From the cell containing the given text, extract its center point as [X, Y] coordinate. 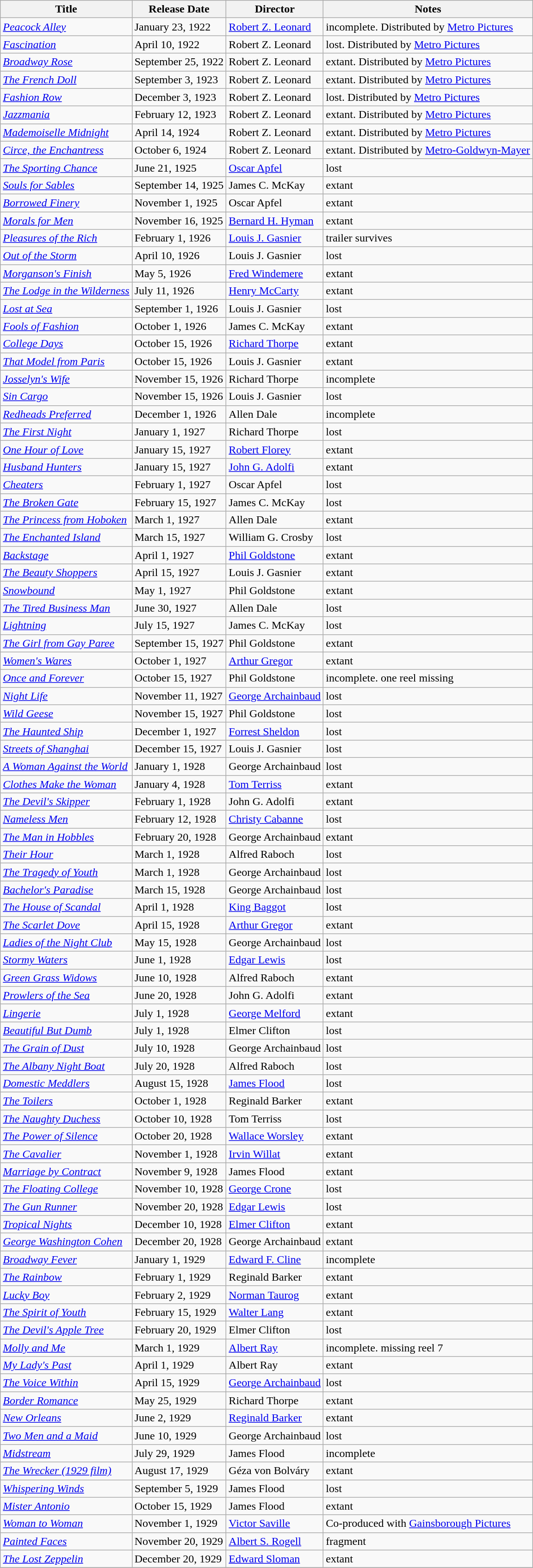
The Tired Business Man [66, 608]
Broadway Rose [66, 62]
December 20, 1929 [179, 1559]
January 1, 1927 [179, 432]
The Enchanted Island [66, 538]
June 10, 1928 [179, 978]
Robert Florey [275, 449]
Peacock Alley [66, 27]
Whispering Winds [66, 1488]
September 3, 1923 [179, 80]
Albert S. Rogell [275, 1541]
November 20, 1928 [179, 1207]
Lucky Boy [66, 1295]
November 15, 1927 [179, 713]
July 11, 1926 [179, 291]
Morals for Men [66, 221]
Pleasures of the Rich [66, 238]
Clothes Make the Woman [66, 784]
October 6, 1924 [179, 150]
Fools of Fashion [66, 326]
August 17, 1929 [179, 1471]
The Toilers [66, 1101]
Once and Forever [66, 678]
January 1, 1929 [179, 1259]
The Haunted Ship [66, 731]
A Woman Against the World [66, 766]
December 10, 1928 [179, 1224]
November 1, 1925 [179, 203]
June 21, 1925 [179, 167]
Midstream [66, 1453]
February 12, 1923 [179, 115]
The Albany Night Boat [66, 1066]
The Power of Silence [66, 1136]
Sin Cargo [66, 397]
June 20, 1928 [179, 995]
The Devil's Skipper [66, 802]
Mademoiselle Midnight [66, 132]
Wallace Worsley [275, 1136]
The Girl from Gay Paree [66, 643]
The Rainbow [66, 1277]
February 20, 1929 [179, 1330]
Marriage by Contract [66, 1171]
William G. Crosby [275, 538]
Bernard H. Hyman [275, 221]
The Beauty Shoppers [66, 573]
Fascination [66, 44]
My Lady's Past [66, 1365]
The Tragedy of Youth [66, 872]
Their Hour [66, 855]
June 2, 1929 [179, 1418]
December 3, 1923 [179, 97]
New Orleans [66, 1418]
The Cavalier [66, 1154]
Jazzmania [66, 115]
Stormy Waters [66, 960]
Morganson's Finish [66, 273]
November 1, 1929 [179, 1524]
Lingerie [66, 1013]
The Broken Gate [66, 502]
incomplete. one reel missing [428, 678]
George Melford [275, 1013]
Edward F. Cline [275, 1259]
The Lodge in the Wilderness [66, 291]
Director [275, 9]
Lightning [66, 626]
April 1, 1927 [179, 555]
Domestic Meddlers [66, 1084]
March 1, 1929 [179, 1348]
Husband Hunters [66, 467]
July 15, 1927 [179, 626]
Beautiful But Dumb [66, 1030]
Green Grass Widows [66, 978]
April 15, 1928 [179, 925]
Out of the Storm [66, 256]
September 14, 1925 [179, 185]
Fred Windemere [275, 273]
February 1, 1928 [179, 802]
March 15, 1927 [179, 538]
March 15, 1928 [179, 890]
April 15, 1929 [179, 1383]
November 10, 1928 [179, 1189]
Fashion Row [66, 97]
May 25, 1929 [179, 1401]
The Sporting Chance [66, 167]
July 10, 1928 [179, 1048]
April 10, 1926 [179, 256]
The First Night [66, 432]
George Crone [275, 1189]
February 1, 1929 [179, 1277]
November 20, 1929 [179, 1541]
The Naughty Duchess [66, 1119]
Christy Cabanne [275, 819]
April 15, 1927 [179, 573]
Release Date [179, 9]
fragment [428, 1541]
February 1, 1926 [179, 238]
April 1, 1928 [179, 907]
Circe, the Enchantress [66, 150]
Woman to Woman [66, 1524]
October 1, 1926 [179, 326]
February 12, 1928 [179, 819]
Night Life [66, 696]
March 1, 1927 [179, 520]
Prowlers of the Sea [66, 995]
Streets of Shanghai [66, 749]
June 10, 1929 [179, 1436]
Walter Lang [275, 1312]
December 15, 1927 [179, 749]
Borrowed Finery [66, 203]
extant. Distributed by Metro-Goldwyn-Mayer [428, 150]
Tropical Nights [66, 1224]
May 15, 1928 [179, 942]
Ladies of the Night Club [66, 942]
The Lost Zeppelin [66, 1559]
May 1, 1927 [179, 590]
Redheads Preferred [66, 414]
The House of Scandal [66, 907]
George Washington Cohen [66, 1242]
Molly and Me [66, 1348]
November 11, 1927 [179, 696]
Edward Sloman [275, 1559]
June 30, 1927 [179, 608]
April 10, 1922 [179, 44]
October 15, 1927 [179, 678]
October 10, 1928 [179, 1119]
Border Romance [66, 1401]
The Gun Runner [66, 1207]
incomplete. Distributed by Metro Pictures [428, 27]
July 20, 1928 [179, 1066]
The Grain of Dust [66, 1048]
January 4, 1928 [179, 784]
February 15, 1929 [179, 1312]
That Model from Paris [66, 361]
December 1, 1927 [179, 731]
October 20, 1928 [179, 1136]
February 15, 1927 [179, 502]
Souls for Sables [66, 185]
November 9, 1928 [179, 1171]
Backstage [66, 555]
August 15, 1928 [179, 1084]
Cheaters [66, 484]
Henry McCarty [275, 291]
May 5, 1926 [179, 273]
October 1, 1927 [179, 661]
January 23, 1922 [179, 27]
King Baggot [275, 907]
incomplete. missing reel 7 [428, 1348]
One Hour of Love [66, 449]
The Devil's Apple Tree [66, 1330]
November 16, 1925 [179, 221]
Nameless Men [66, 819]
December 1, 1926 [179, 414]
Co-produced with Gainsborough Pictures [428, 1524]
Women's Wares [66, 661]
April 14, 1924 [179, 132]
Broadway Fever [66, 1259]
The Wrecker (1929 film) [66, 1471]
Bachelor's Paradise [66, 890]
Painted Faces [66, 1541]
January 1, 1928 [179, 766]
February 2, 1929 [179, 1295]
Géza von Bolváry [275, 1471]
Forrest Sheldon [275, 731]
Two Men and a Maid [66, 1436]
Snowbound [66, 590]
Irvin Willat [275, 1154]
The Floating College [66, 1189]
February 1, 1927 [179, 484]
The Voice Within [66, 1383]
September 15, 1927 [179, 643]
November 1, 1928 [179, 1154]
October 15, 1929 [179, 1506]
Title [66, 9]
Josselyn's Wife [66, 379]
The Spirit of Youth [66, 1312]
June 1, 1928 [179, 960]
The Princess from Hoboken [66, 520]
Norman Taurog [275, 1295]
April 1, 1929 [179, 1365]
trailer survives [428, 238]
Notes [428, 9]
September 5, 1929 [179, 1488]
September 25, 1922 [179, 62]
October 1, 1928 [179, 1101]
July 29, 1929 [179, 1453]
College Days [66, 344]
September 1, 1926 [179, 309]
February 20, 1928 [179, 837]
December 20, 1928 [179, 1242]
Victor Saville [275, 1524]
The Man in Hobbles [66, 837]
Lost at Sea [66, 309]
The Scarlet Dove [66, 925]
The French Doll [66, 80]
Wild Geese [66, 713]
Mister Antonio [66, 1506]
